Determine the (x, y) coordinate at the center of the cell enclosing the given text.  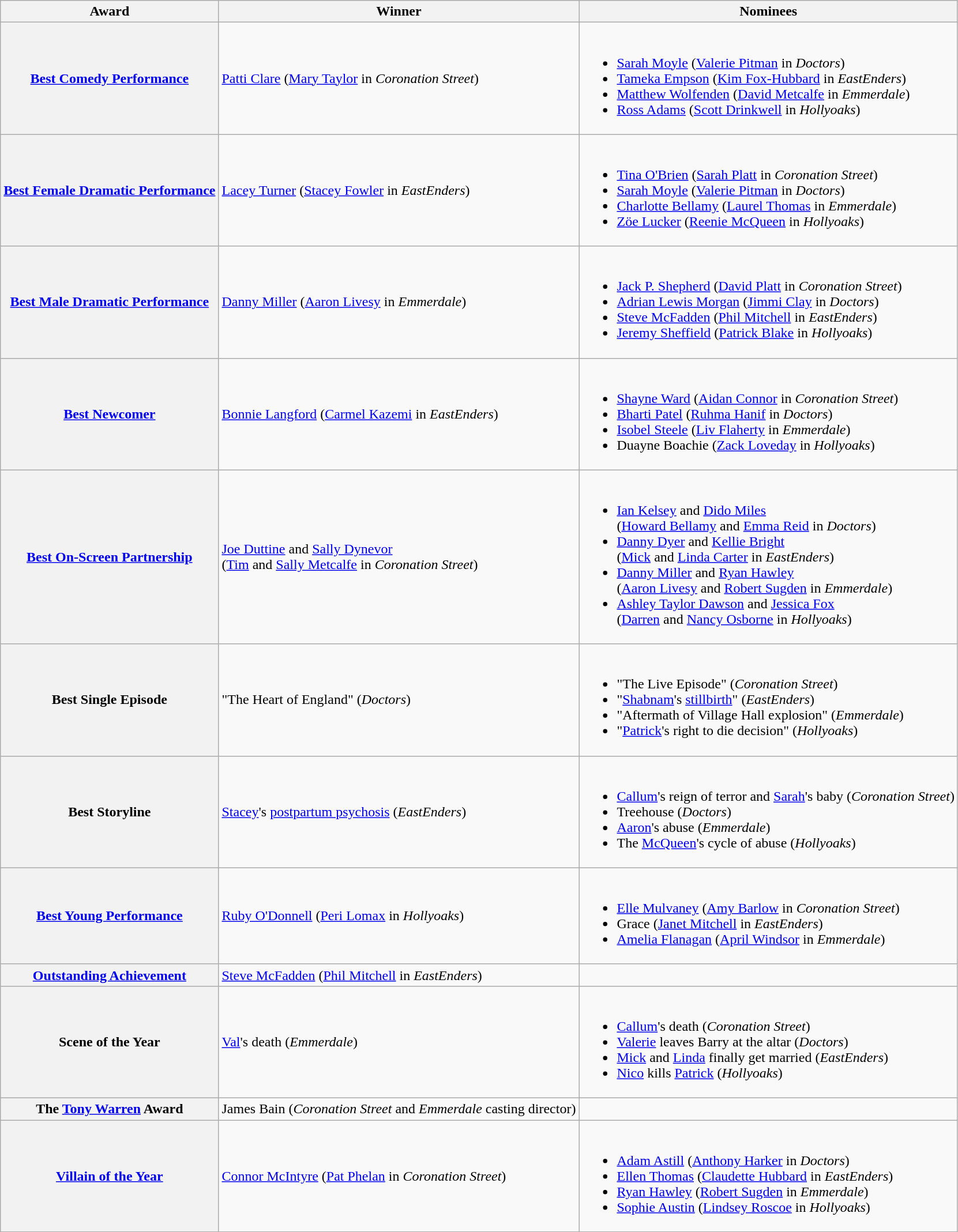
"The Heart of England" (Doctors) (399, 700)
Connor McIntyre (Pat Phelan in Coronation Street) (399, 1176)
Stacey's postpartum psychosis (EastEnders) (399, 812)
Danny Miller (Aaron Livesy in Emmerdale) (399, 302)
Best Storyline (110, 812)
Joe Duttine and Sally Dynevor(Tim and Sally Metcalfe in Coronation Street) (399, 557)
Lacey Turner (Stacey Fowler in EastEnders) (399, 190)
Villain of the Year (110, 1176)
Winner (399, 12)
Elle Mulvaney (Amy Barlow in Coronation Street)Grace (Janet Mitchell in EastEnders)Amelia Flanagan (April Windsor in Emmerdale) (768, 915)
Best Male Dramatic Performance (110, 302)
James Bain (Coronation Street and Emmerdale casting director) (399, 1109)
Best Newcomer (110, 414)
Outstanding Achievement (110, 975)
Bonnie Langford (Carmel Kazemi in EastEnders) (399, 414)
Nominees (768, 12)
Award (110, 12)
Val's death (Emmerdale) (399, 1042)
Callum's reign of terror and Sarah's baby (Coronation Street)Treehouse (Doctors)Aaron's abuse (Emmerdale)The McQueen's cycle of abuse (Hollyoaks) (768, 812)
The Tony Warren Award (110, 1109)
Best On-Screen Partnership (110, 557)
Best Comedy Performance (110, 78)
Scene of the Year (110, 1042)
Steve McFadden (Phil Mitchell in EastEnders) (399, 975)
Best Female Dramatic Performance (110, 190)
Best Single Episode (110, 700)
Patti Clare (Mary Taylor in Coronation Street) (399, 78)
Best Young Performance (110, 915)
Ruby O'Donnell (Peri Lomax in Hollyoaks) (399, 915)
